Scan for the cell matching the given text and deliver its [X, Y] coordinate at center. 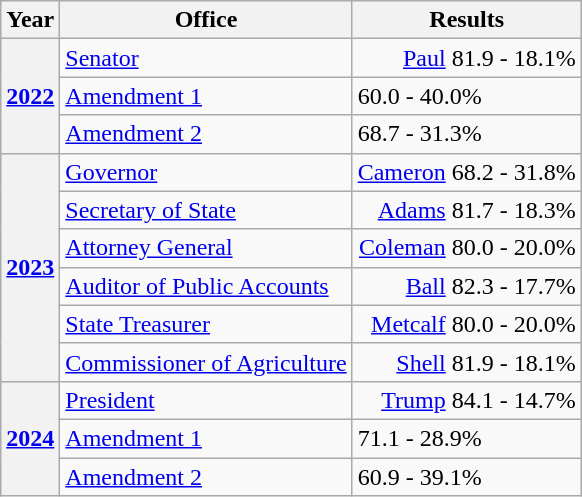
60.0 - 40.0% [466, 96]
Attorney General [206, 248]
Cameron 68.2 - 31.8% [466, 172]
Ball 82.3 - 17.7% [466, 286]
Governor [206, 172]
Results [466, 20]
71.1 - 28.9% [466, 438]
Trump 84.1 - 14.7% [466, 400]
President [206, 400]
2023 [30, 267]
Senator [206, 58]
Adams 81.7 - 18.3% [466, 210]
Paul 81.9 - 18.1% [466, 58]
Secretary of State [206, 210]
Commissioner of Agriculture [206, 362]
Office [206, 20]
2022 [30, 96]
Coleman 80.0 - 20.0% [466, 248]
Shell 81.9 - 18.1% [466, 362]
60.9 - 39.1% [466, 477]
State Treasurer [206, 324]
Auditor of Public Accounts [206, 286]
68.7 - 31.3% [466, 134]
Metcalf 80.0 - 20.0% [466, 324]
Year [30, 20]
2024 [30, 438]
